From the cell containing the given text, extract its center point as [X, Y] coordinate. 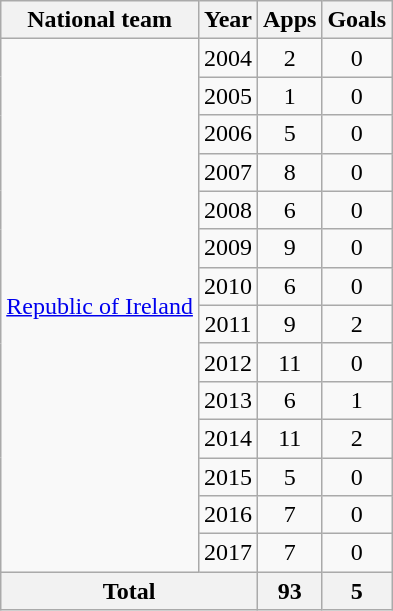
2016 [228, 515]
Year [228, 20]
2014 [228, 438]
2010 [228, 286]
2008 [228, 210]
Republic of Ireland [100, 306]
Goals [357, 20]
Apps [289, 20]
8 [289, 172]
2007 [228, 172]
2011 [228, 324]
National team [100, 20]
2006 [228, 134]
2012 [228, 362]
2009 [228, 248]
2004 [228, 58]
93 [289, 591]
2017 [228, 553]
2013 [228, 400]
2015 [228, 477]
2005 [228, 96]
Total [130, 591]
